From the cell containing the given text, extract its center point as [X, Y] coordinate. 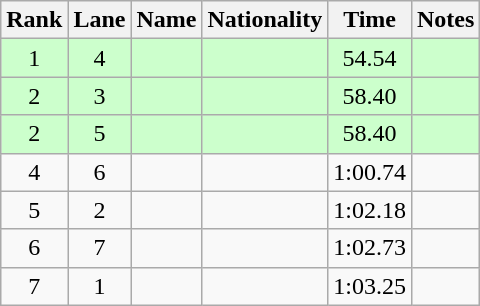
Rank [34, 20]
Name [166, 20]
Nationality [265, 20]
1:02.73 [370, 248]
1:00.74 [370, 172]
3 [100, 96]
1:02.18 [370, 210]
Lane [100, 20]
Time [370, 20]
54.54 [370, 58]
Notes [445, 20]
1:03.25 [370, 286]
